From the cell containing the given text, extract its center point as [X, Y] coordinate. 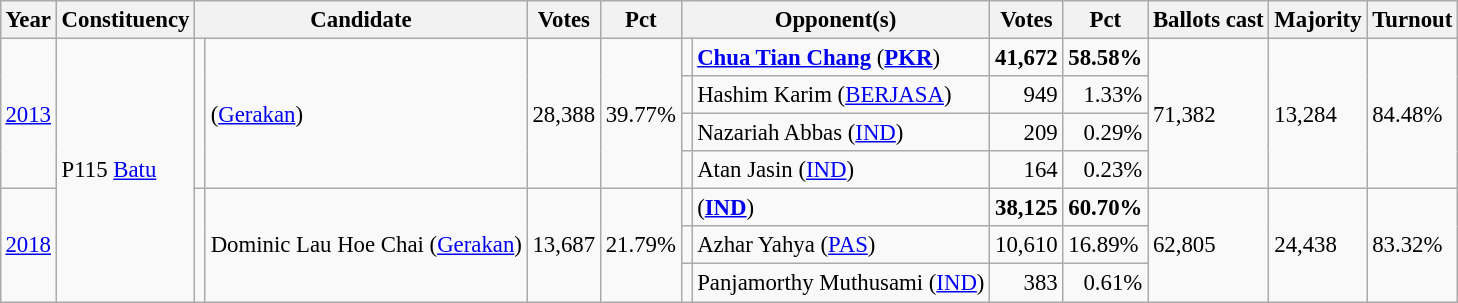
0.29% [1106, 133]
209 [1026, 133]
41,672 [1026, 57]
71,382 [1208, 113]
13,687 [564, 246]
949 [1026, 95]
60.70% [1106, 208]
Majority [1318, 20]
38,125 [1026, 208]
Panjamorthy Muthusami (IND) [841, 283]
Ballots cast [1208, 20]
84.48% [1412, 113]
Azhar Yahya (PAS) [841, 245]
383 [1026, 283]
(Gerakan) [366, 113]
Atan Jasin (IND) [841, 170]
10,610 [1026, 245]
0.23% [1106, 170]
58.58% [1106, 57]
39.77% [640, 113]
164 [1026, 170]
62,805 [1208, 246]
0.61% [1106, 283]
Year [28, 20]
Constituency [125, 20]
Dominic Lau Hoe Chai (Gerakan) [366, 246]
Chua Tian Chang (PKR) [841, 57]
Candidate [361, 20]
Hashim Karim (BERJASA) [841, 95]
Turnout [1412, 20]
P115 Batu [125, 170]
1.33% [1106, 95]
21.79% [640, 246]
13,284 [1318, 113]
2013 [28, 113]
Nazariah Abbas (IND) [841, 133]
2018 [28, 246]
(IND) [841, 208]
83.32% [1412, 246]
16.89% [1106, 245]
28,388 [564, 113]
24,438 [1318, 246]
Opponent(s) [835, 20]
